Capture the cell that displays the provided text and extract its [X, Y] central coordinate. 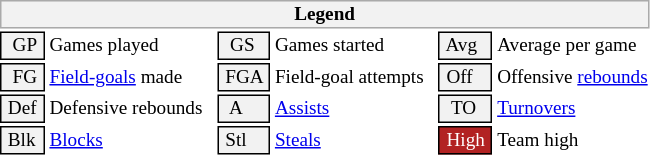
Avg [466, 46]
Field-goals made [131, 77]
Field-goal attempts [354, 77]
Assists [354, 108]
Games started [354, 46]
A [244, 108]
FGA [244, 77]
Legend [324, 14]
Def [22, 108]
Defensive rebounds [131, 108]
GP [22, 46]
Turnovers [573, 108]
Blk [22, 140]
TO [466, 108]
FG [22, 77]
Off [466, 77]
Games played [131, 46]
GS [244, 46]
Team high [573, 140]
Steals [354, 140]
Offensive rebounds [573, 77]
Stl [244, 140]
Average per game [573, 46]
Blocks [131, 140]
High [466, 140]
